From the cell containing the given text, extract its center point as [X, Y] coordinate. 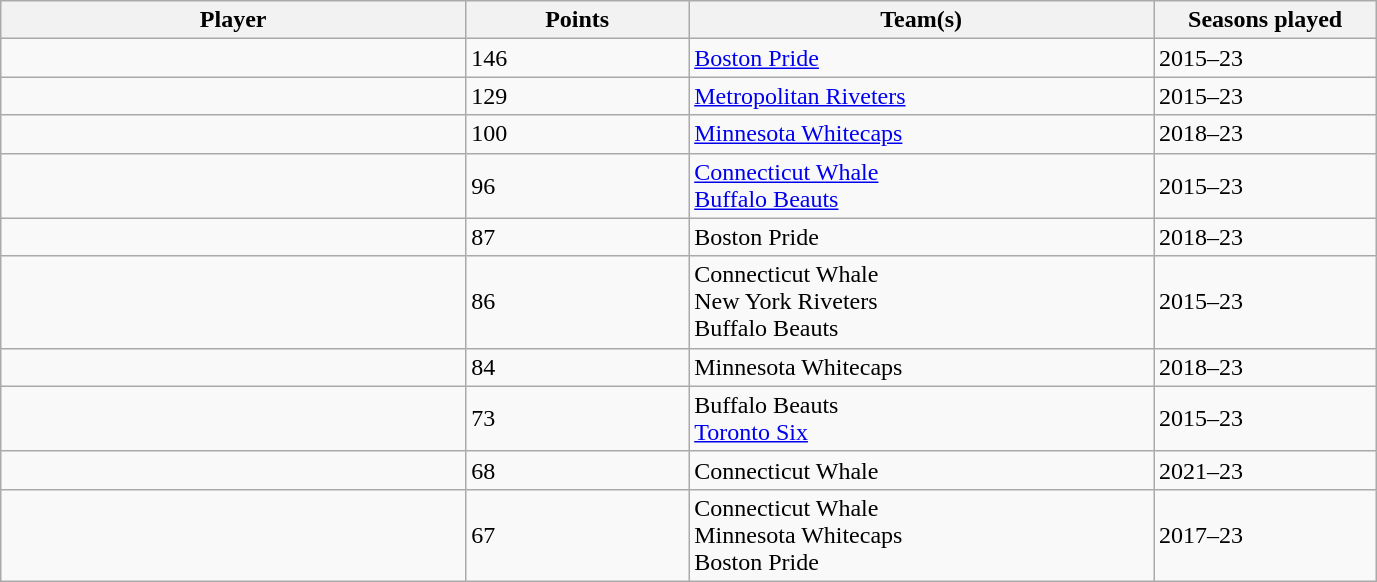
Connecticut WhaleNew York RivetersBuffalo Beauts [922, 302]
Player [234, 20]
73 [578, 418]
68 [578, 470]
96 [578, 186]
67 [578, 535]
100 [578, 134]
Buffalo BeautsToronto Six [922, 418]
Metropolitan Riveters [922, 96]
2021–23 [1266, 470]
Seasons played [1266, 20]
84 [578, 367]
Points [578, 20]
Connecticut Whale [922, 470]
Team(s) [922, 20]
2017–23 [1266, 535]
146 [578, 58]
Connecticut WhaleMinnesota WhitecapsBoston Pride [922, 535]
Connecticut WhaleBuffalo Beauts [922, 186]
87 [578, 237]
86 [578, 302]
129 [578, 96]
